Locate the cell with the specified text and output its [X, Y] center coordinate. 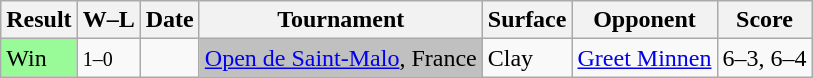
W–L [108, 20]
Open de Saint-Malo, France [340, 58]
Result [39, 20]
Date [170, 20]
Tournament [340, 20]
6–3, 6–4 [764, 58]
Win [39, 58]
Clay [527, 58]
1–0 [108, 58]
Score [764, 20]
Greet Minnen [644, 58]
Surface [527, 20]
Opponent [644, 20]
